Extract the (X, Y) coordinate from the center of the cell holding the provided text.  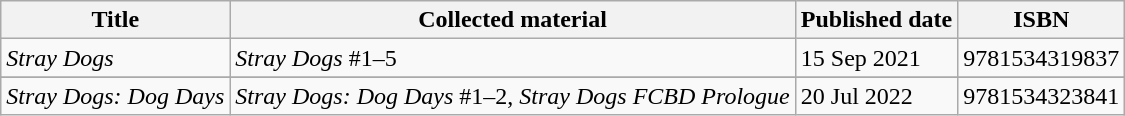
Stray Dogs: Dog Days (116, 96)
Stray Dogs: Dog Days #1–2, Stray Dogs FCBD Prologue (512, 96)
9781534323841 (1042, 96)
Stray Dogs (116, 58)
Published date (876, 20)
ISBN (1042, 20)
Collected material (512, 20)
15 Sep 2021 (876, 58)
Title (116, 20)
20 Jul 2022 (876, 96)
9781534319837 (1042, 58)
Stray Dogs #1–5 (512, 58)
